Locate the cell with the specified text and output its [X, Y] center coordinate. 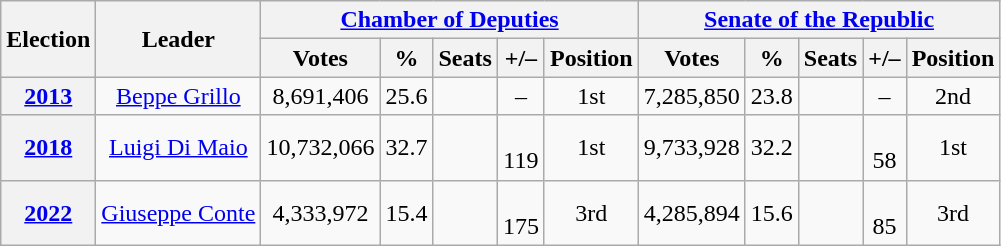
2018 [48, 148]
23.8 [772, 96]
Election [48, 39]
2nd [953, 96]
Beppe Grillo [178, 96]
4,285,894 [692, 212]
Luigi Di Maio [178, 148]
2013 [48, 96]
15.6 [772, 212]
Chamber of Deputies [450, 20]
32.7 [406, 148]
4,333,972 [320, 212]
2022 [48, 212]
58 [884, 148]
15.4 [406, 212]
10,732,066 [320, 148]
7,285,850 [692, 96]
9,733,928 [692, 148]
119 [520, 148]
175 [520, 212]
Giuseppe Conte [178, 212]
Leader [178, 39]
8,691,406 [320, 96]
25.6 [406, 96]
32.2 [772, 148]
85 [884, 212]
Senate of the Republic [819, 20]
